Extract the [x, y] coordinate from the center of the cell holding the provided text.  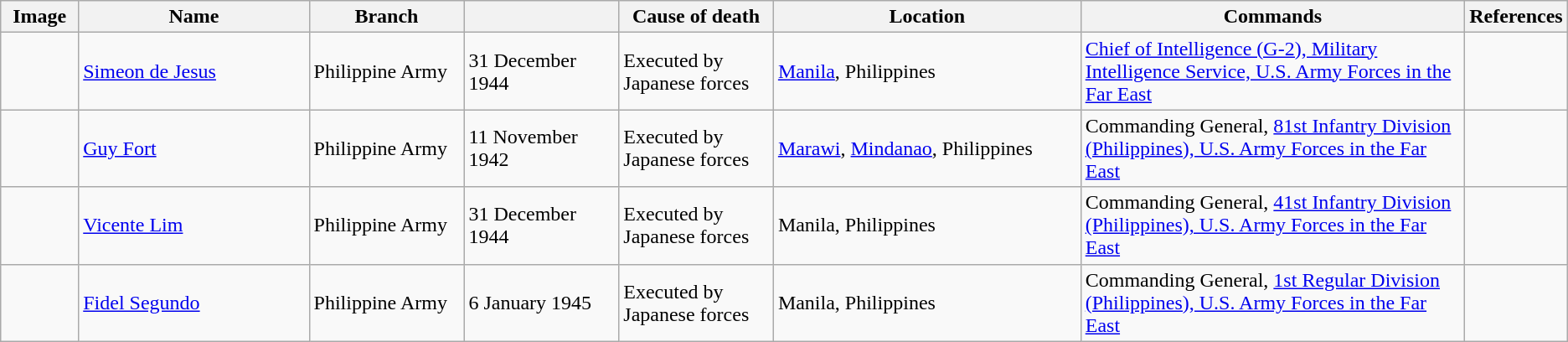
Commanding General, 41st Infantry Division (Philippines), U.S. Army Forces in the Far East [1272, 225]
Fidel Segundo [194, 303]
Name [194, 17]
Commands [1272, 17]
Cause of death [697, 17]
6 January 1945 [541, 303]
Chief of Intelligence (G-2), Military Intelligence Service, U.S. Army Forces in the Far East [1272, 71]
Image [40, 17]
References [1516, 17]
Guy Fort [194, 148]
Commanding General, 81st Infantry Division (Philippines), U.S. Army Forces in the Far East [1272, 148]
Location [926, 17]
Simeon de Jesus [194, 71]
11 November 1942 [541, 148]
Vicente Lim [194, 225]
Branch [387, 17]
Marawi, Mindanao, Philippines [926, 148]
Commanding General, 1st Regular Division (Philippines), U.S. Army Forces in the Far East [1272, 303]
